Pinpoint the cell where the given text exists, returning its (X, Y) midpoint coordinate. 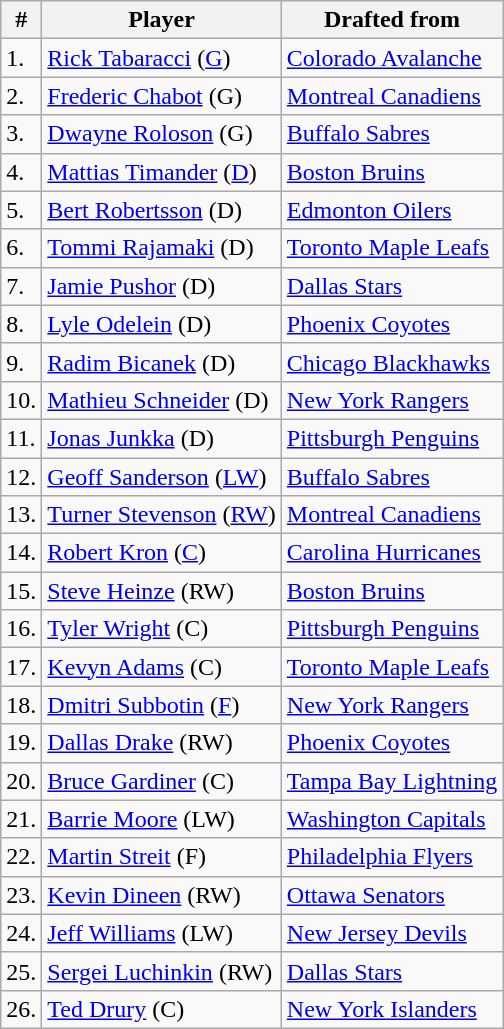
Ottawa Senators (392, 895)
Dmitri Subbotin (F) (162, 705)
Dwayne Roloson (G) (162, 134)
Jeff Williams (LW) (162, 933)
Sergei Luchinkin (RW) (162, 971)
Frederic Chabot (G) (162, 96)
7. (22, 286)
Rick Tabaracci (G) (162, 58)
11. (22, 438)
9. (22, 362)
Player (162, 20)
Washington Capitals (392, 819)
13. (22, 515)
Barrie Moore (LW) (162, 819)
Mattias Timander (D) (162, 172)
Philadelphia Flyers (392, 857)
Colorado Avalanche (392, 58)
5. (22, 210)
16. (22, 629)
New Jersey Devils (392, 933)
Kevyn Adams (C) (162, 667)
Bert Robertsson (D) (162, 210)
Martin Streit (F) (162, 857)
17. (22, 667)
Jonas Junkka (D) (162, 438)
Steve Heinze (RW) (162, 591)
Dallas Drake (RW) (162, 743)
# (22, 20)
Ted Drury (C) (162, 1009)
Chicago Blackhawks (392, 362)
Kevin Dineen (RW) (162, 895)
8. (22, 324)
19. (22, 743)
3. (22, 134)
Bruce Gardiner (C) (162, 781)
14. (22, 553)
10. (22, 400)
25. (22, 971)
6. (22, 248)
21. (22, 819)
2. (22, 96)
26. (22, 1009)
20. (22, 781)
23. (22, 895)
New York Islanders (392, 1009)
Jamie Pushor (D) (162, 286)
Geoff Sanderson (LW) (162, 477)
Turner Stevenson (RW) (162, 515)
Lyle Odelein (D) (162, 324)
18. (22, 705)
Tommi Rajamaki (D) (162, 248)
Robert Kron (C) (162, 553)
4. (22, 172)
Radim Bicanek (D) (162, 362)
Tampa Bay Lightning (392, 781)
Edmonton Oilers (392, 210)
Mathieu Schneider (D) (162, 400)
Carolina Hurricanes (392, 553)
Drafted from (392, 20)
22. (22, 857)
24. (22, 933)
12. (22, 477)
Tyler Wright (C) (162, 629)
1. (22, 58)
15. (22, 591)
